Identify which cell holds the provided text, then report its [x, y] central coordinate. 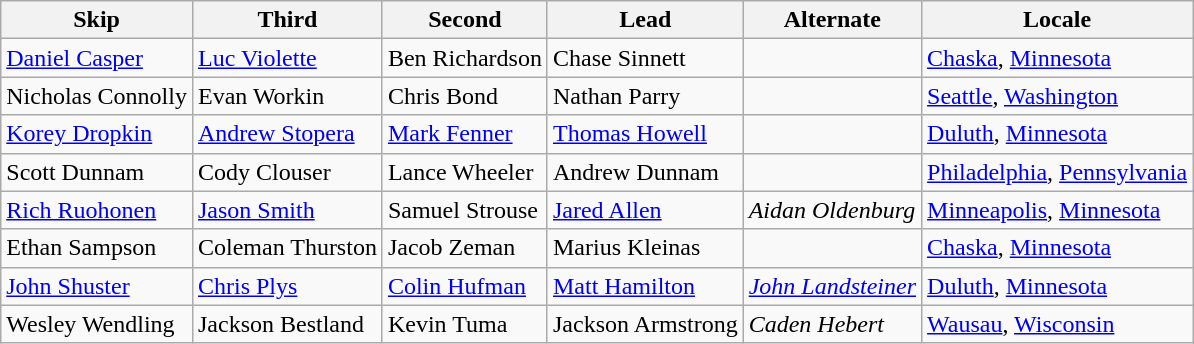
Jason Smith [287, 210]
Marius Kleinas [645, 248]
Jared Allen [645, 210]
Ethan Sampson [97, 248]
Alternate [832, 20]
Philadelphia, Pennsylvania [1058, 172]
John Landsteiner [832, 286]
Scott Dunnam [97, 172]
Thomas Howell [645, 134]
Caden Hebert [832, 324]
Ben Richardson [464, 58]
Daniel Casper [97, 58]
Cody Clouser [287, 172]
Jackson Armstrong [645, 324]
Aidan Oldenburg [832, 210]
Mark Fenner [464, 134]
Chris Plys [287, 286]
Andrew Dunnam [645, 172]
Rich Ruohonen [97, 210]
Luc Violette [287, 58]
Minneapolis, Minnesota [1058, 210]
John Shuster [97, 286]
Jacob Zeman [464, 248]
Second [464, 20]
Kevin Tuma [464, 324]
Chris Bond [464, 96]
Evan Workin [287, 96]
Matt Hamilton [645, 286]
Samuel Strouse [464, 210]
Locale [1058, 20]
Korey Dropkin [97, 134]
Lead [645, 20]
Skip [97, 20]
Chase Sinnett [645, 58]
Wesley Wendling [97, 324]
Coleman Thurston [287, 248]
Andrew Stopera [287, 134]
Third [287, 20]
Colin Hufman [464, 286]
Lance Wheeler [464, 172]
Seattle, Washington [1058, 96]
Nicholas Connolly [97, 96]
Nathan Parry [645, 96]
Wausau, Wisconsin [1058, 324]
Jackson Bestland [287, 324]
